Identify which cell holds the provided text, then report its [X, Y] central coordinate. 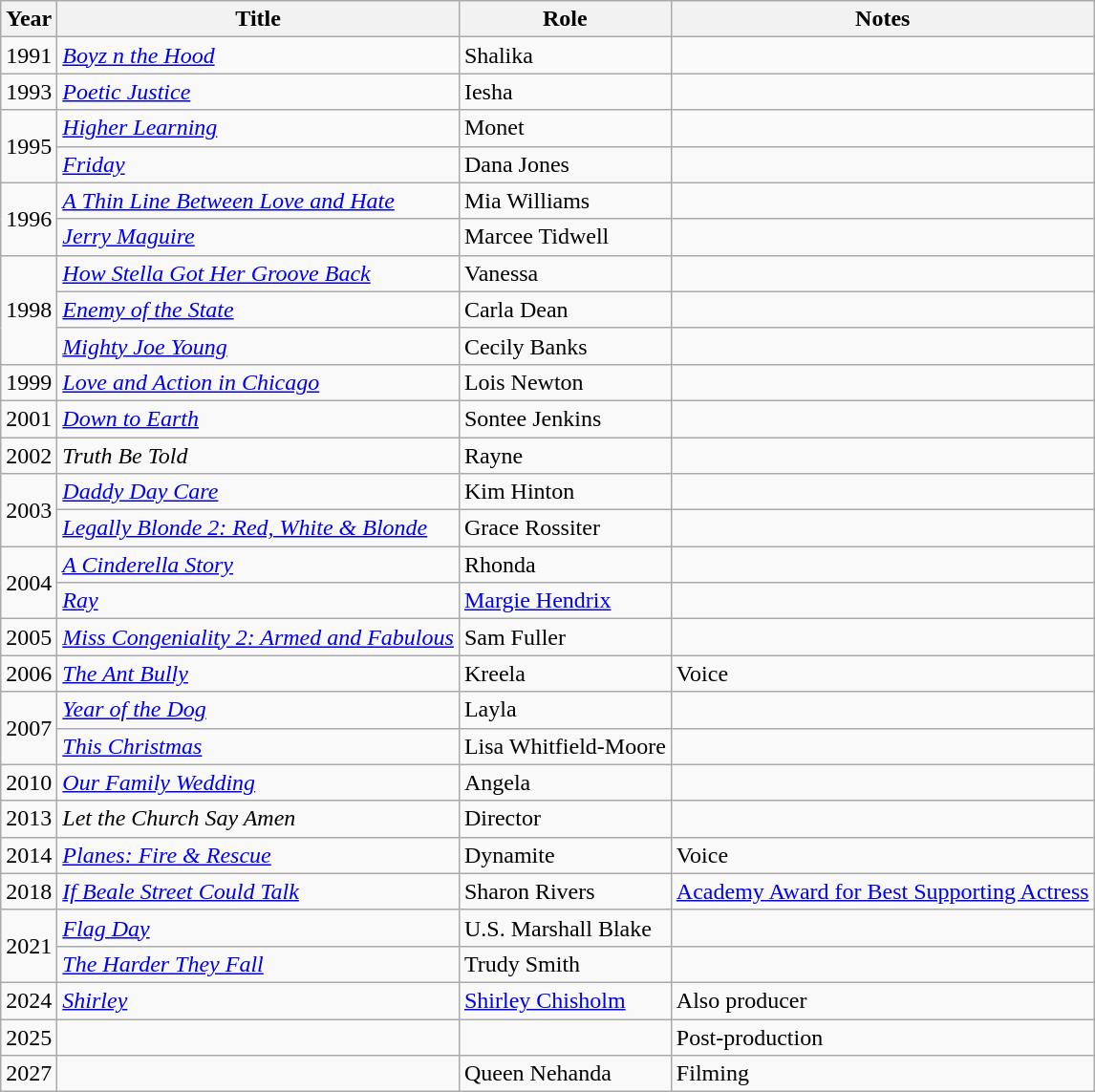
2025 [29, 1037]
Marcee Tidwell [565, 237]
2010 [29, 782]
Title [258, 19]
Shirley [258, 1000]
2004 [29, 583]
2014 [29, 855]
Iesha [565, 92]
Lisa Whitfield-Moore [565, 746]
1995 [29, 146]
Planes: Fire & Rescue [258, 855]
Also producer [883, 1000]
Boyz n the Hood [258, 55]
Year [29, 19]
Filming [883, 1074]
1991 [29, 55]
2013 [29, 819]
2001 [29, 418]
2027 [29, 1074]
Shirley Chisholm [565, 1000]
Rhonda [565, 565]
Angela [565, 782]
Vanessa [565, 273]
Rayne [565, 456]
2018 [29, 891]
Daddy Day Care [258, 492]
Friday [258, 164]
Poetic Justice [258, 92]
Layla [565, 710]
Ray [258, 601]
Down to Earth [258, 418]
A Cinderella Story [258, 565]
2005 [29, 637]
Carla Dean [565, 310]
The Ant Bully [258, 674]
How Stella Got Her Groove Back [258, 273]
This Christmas [258, 746]
Kim Hinton [565, 492]
Post-production [883, 1037]
Trudy Smith [565, 964]
Role [565, 19]
2007 [29, 728]
Sontee Jenkins [565, 418]
2003 [29, 510]
Mighty Joe Young [258, 346]
Dynamite [565, 855]
Jerry Maguire [258, 237]
Grace Rossiter [565, 528]
Academy Award for Best Supporting Actress [883, 891]
The Harder They Fall [258, 964]
If Beale Street Could Talk [258, 891]
Shalika [565, 55]
Sharon Rivers [565, 891]
Cecily Banks [565, 346]
Love and Action in Chicago [258, 382]
2021 [29, 946]
Our Family Wedding [258, 782]
Higher Learning [258, 128]
2002 [29, 456]
Miss Congeniality 2: Armed and Fabulous [258, 637]
Flag Day [258, 928]
Sam Fuller [565, 637]
U.S. Marshall Blake [565, 928]
1993 [29, 92]
Enemy of the State [258, 310]
1998 [29, 310]
Year of the Dog [258, 710]
Let the Church Say Amen [258, 819]
Legally Blonde 2: Red, White & Blonde [258, 528]
Truth Be Told [258, 456]
1996 [29, 219]
Queen Nehanda [565, 1074]
A Thin Line Between Love and Hate [258, 201]
Monet [565, 128]
Dana Jones [565, 164]
Margie Hendrix [565, 601]
2024 [29, 1000]
Mia Williams [565, 201]
Kreela [565, 674]
1999 [29, 382]
Lois Newton [565, 382]
Director [565, 819]
Notes [883, 19]
2006 [29, 674]
